From the cell containing the given text, extract its center point as (x, y) coordinate. 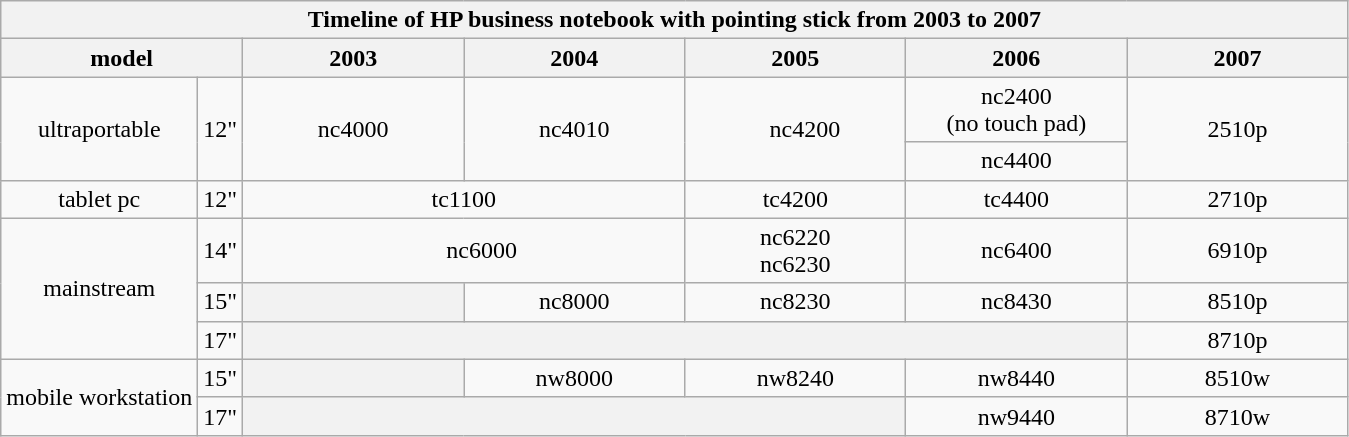
6910p (1238, 250)
nc2400(no touch pad) (1016, 110)
8510p (1238, 302)
nc6400 (1016, 250)
mobile workstation (100, 397)
nc4010 (574, 128)
nc8000 (574, 302)
tablet pc (100, 199)
nc8430 (1016, 302)
nc8230 (796, 302)
nw8240 (796, 378)
2004 (574, 58)
tc4400 (1016, 199)
model (122, 58)
8510w (1238, 378)
14" (220, 250)
2510p (1238, 128)
nw8440 (1016, 378)
2005 (796, 58)
nc6220nc6230 (796, 250)
2006 (1016, 58)
2710p (1238, 199)
nc4000 (354, 128)
nc6000 (464, 250)
ultraportable (100, 128)
nw9440 (1016, 416)
tc1100 (464, 199)
tc4200 (796, 199)
nc4200 (796, 128)
nw8000 (574, 378)
mainstream (100, 288)
8710p (1238, 340)
8710w (1238, 416)
nc4400 (1016, 161)
Timeline of HP business notebook with pointing stick from 2003 to 2007 (674, 20)
2003 (354, 58)
2007 (1238, 58)
